Output the [X, Y] coordinate of the center of the cell containing the given text.  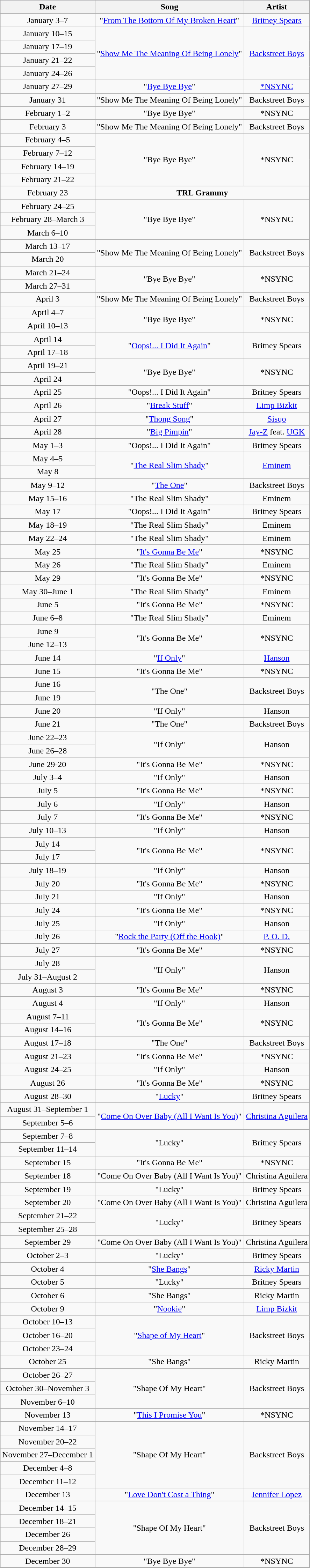
September 18 [48, 1176]
December 14–15 [48, 1508]
August 4 [48, 1003]
September 25–28 [48, 1229]
May 22–24 [48, 538]
July 27 [48, 950]
December 28–29 [48, 1548]
December 18–21 [48, 1521]
September 7–8 [48, 1136]
March 21–24 [48, 273]
July 10–13 [48, 831]
September 11–14 [48, 1149]
June 12–13 [48, 645]
February 28–March 3 [48, 220]
April 26 [48, 406]
December 26 [48, 1534]
June 22–23 [48, 737]
February 21–22 [48, 180]
October 23–24 [48, 1348]
June 14 [48, 658]
February 23 [48, 193]
October 26–27 [48, 1375]
August 3 [48, 990]
August 7–11 [48, 1017]
September 5–6 [48, 1123]
July 6 [48, 804]
January 3–7 [48, 20]
November 27–December 1 [48, 1455]
October 6 [48, 1295]
March 20 [48, 259]
June 5 [48, 605]
June 29-20 [48, 764]
December 4–8 [48, 1468]
August 17–18 [48, 1043]
Jennifer Lopez [277, 1495]
October 2–3 [48, 1256]
December 30 [48, 1561]
July 28 [48, 963]
May 29 [48, 578]
March 27–31 [48, 286]
August 28–30 [48, 1096]
August 21–23 [48, 1056]
June 20 [48, 711]
Sisqo [277, 419]
Song [170, 7]
August 14–16 [48, 1030]
July 20 [48, 884]
May 30–June 1 [48, 592]
April 27 [48, 419]
October 5 [48, 1282]
March 6–10 [48, 233]
February 1–2 [48, 113]
Jay-Z feat. UGK [277, 432]
September 19 [48, 1189]
June 26–28 [48, 751]
January 17–19 [48, 47]
May 25 [48, 551]
October 10–13 [48, 1322]
November 14–17 [48, 1428]
May 26 [48, 565]
July 21 [48, 897]
November 20–22 [48, 1442]
TRL Grammy [202, 193]
February 4–5 [48, 140]
September 20 [48, 1202]
May 18–19 [48, 525]
November 13 [48, 1415]
May 15–16 [48, 498]
June 16 [48, 684]
May 8 [48, 472]
September 15 [48, 1162]
P. O. D. [277, 937]
July 5 [48, 790]
May 17 [48, 512]
February 3 [48, 126]
April 4–7 [48, 312]
"This I Promise You" [170, 1415]
December 11–12 [48, 1481]
January 10–15 [48, 34]
January 27–29 [48, 87]
August 24–25 [48, 1070]
April 10–13 [48, 326]
June 19 [48, 698]
"From The Bottom Of My Broken Heart" [170, 20]
July 3–4 [48, 777]
April 28 [48, 432]
April 14 [48, 339]
September 29 [48, 1242]
"Rock the Party (Off the Hook)" [170, 937]
October 4 [48, 1269]
April 24 [48, 379]
July 18–19 [48, 870]
June 15 [48, 671]
May 4–5 [48, 459]
December 13 [48, 1495]
February 24–25 [48, 206]
January 24–26 [48, 73]
February 14–19 [48, 166]
Artist [277, 7]
April 25 [48, 392]
January 31 [48, 100]
"Love Don't Cost a Thing" [170, 1495]
November 6–10 [48, 1402]
October 25 [48, 1362]
May 9–12 [48, 485]
October 9 [48, 1309]
"Break Stuff" [170, 406]
"Shape of My Heart" [170, 1335]
April 3 [48, 299]
Date [48, 7]
"Thong Song" [170, 419]
June 9 [48, 631]
January 21–22 [48, 60]
July 7 [48, 817]
October 30–November 3 [48, 1388]
July 14 [48, 844]
July 24 [48, 910]
"Big Pimpin" [170, 432]
July 26 [48, 937]
March 13–17 [48, 246]
September 21–22 [48, 1216]
July 31–August 2 [48, 976]
April 19–21 [48, 365]
April 17–18 [48, 352]
August 31–September 1 [48, 1109]
June 21 [48, 724]
"Nookie" [170, 1309]
May 1–3 [48, 445]
February 7–12 [48, 153]
August 26 [48, 1083]
July 25 [48, 923]
June 6–8 [48, 618]
July 17 [48, 857]
October 16–20 [48, 1335]
